Identify which cell holds the provided text, then report its [x, y] central coordinate. 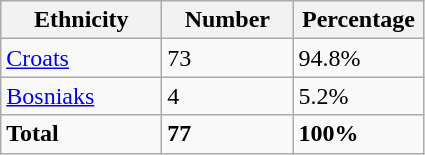
Percentage [358, 20]
77 [228, 134]
Croats [82, 58]
94.8% [358, 58]
100% [358, 134]
4 [228, 96]
5.2% [358, 96]
Ethnicity [82, 20]
Total [82, 134]
Number [228, 20]
73 [228, 58]
Bosniaks [82, 96]
